Pinpoint the cell where the given text exists, returning its [X, Y] midpoint coordinate. 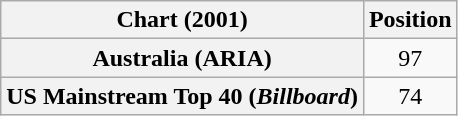
Position [410, 20]
Chart (2001) [182, 20]
Australia (ARIA) [182, 58]
US Mainstream Top 40 (Billboard) [182, 96]
74 [410, 96]
97 [410, 58]
